Output the (x, y) coordinate of the center of the cell containing the given text.  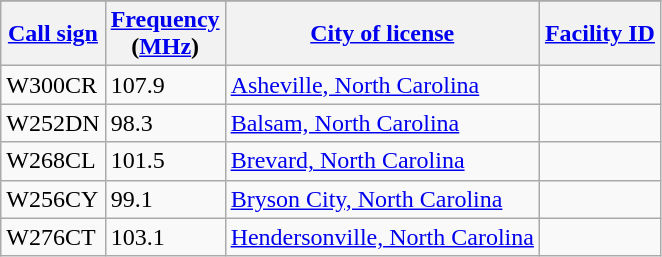
W300CR (53, 85)
Facility ID (600, 34)
101.5 (165, 161)
W252DN (53, 123)
Bryson City, North Carolina (382, 199)
W276CT (53, 237)
107.9 (165, 85)
103.1 (165, 237)
Balsam, North Carolina (382, 123)
98.3 (165, 123)
99.1 (165, 199)
Hendersonville, North Carolina (382, 237)
W268CL (53, 161)
Call sign (53, 34)
Brevard, North Carolina (382, 161)
Asheville, North Carolina (382, 85)
W256CY (53, 199)
City of license (382, 34)
Frequency(MHz) (165, 34)
